For the text-containing cell, return its midpoint in (X, Y) coordinate format. 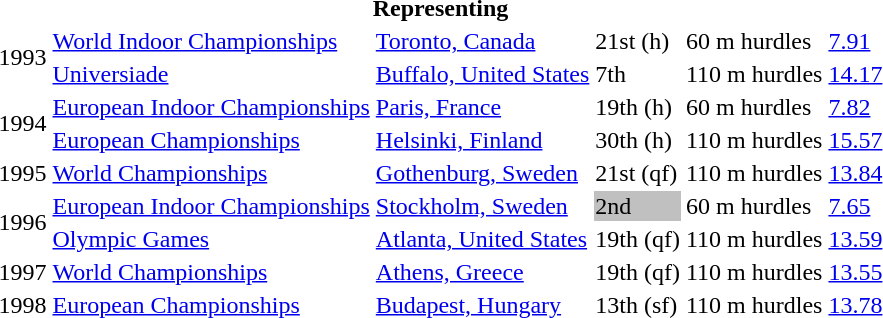
Buffalo, United States (482, 74)
Gothenburg, Sweden (482, 173)
Atlanta, United States (482, 239)
Paris, France (482, 107)
21st (qf) (638, 173)
Toronto, Canada (482, 41)
Athens, Greece (482, 272)
Helsinki, Finland (482, 140)
7th (638, 74)
2nd (638, 206)
World Indoor Championships (211, 41)
Universiade (211, 74)
30th (h) (638, 140)
Olympic Games (211, 239)
Stockholm, Sweden (482, 206)
European Championships (211, 140)
19th (h) (638, 107)
21st (h) (638, 41)
